Output the (X, Y) coordinate of the center of the cell containing the given text.  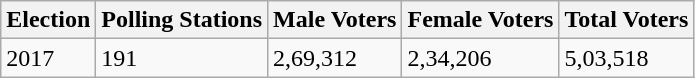
Total Voters (626, 20)
2,69,312 (335, 58)
2,34,206 (480, 58)
Polling Stations (182, 20)
2017 (48, 58)
Male Voters (335, 20)
191 (182, 58)
5,03,518 (626, 58)
Female Voters (480, 20)
Election (48, 20)
